For the text-containing cell, return its midpoint in (X, Y) coordinate format. 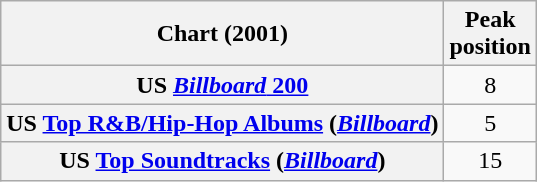
Peak position (490, 34)
5 (490, 123)
US Billboard 200 (222, 85)
Chart (2001) (222, 34)
8 (490, 85)
15 (490, 161)
US Top R&B/Hip-Hop Albums (Billboard) (222, 123)
US Top Soundtracks (Billboard) (222, 161)
